Search for the cell housing the specified text and yield its (x, y) center coordinate. 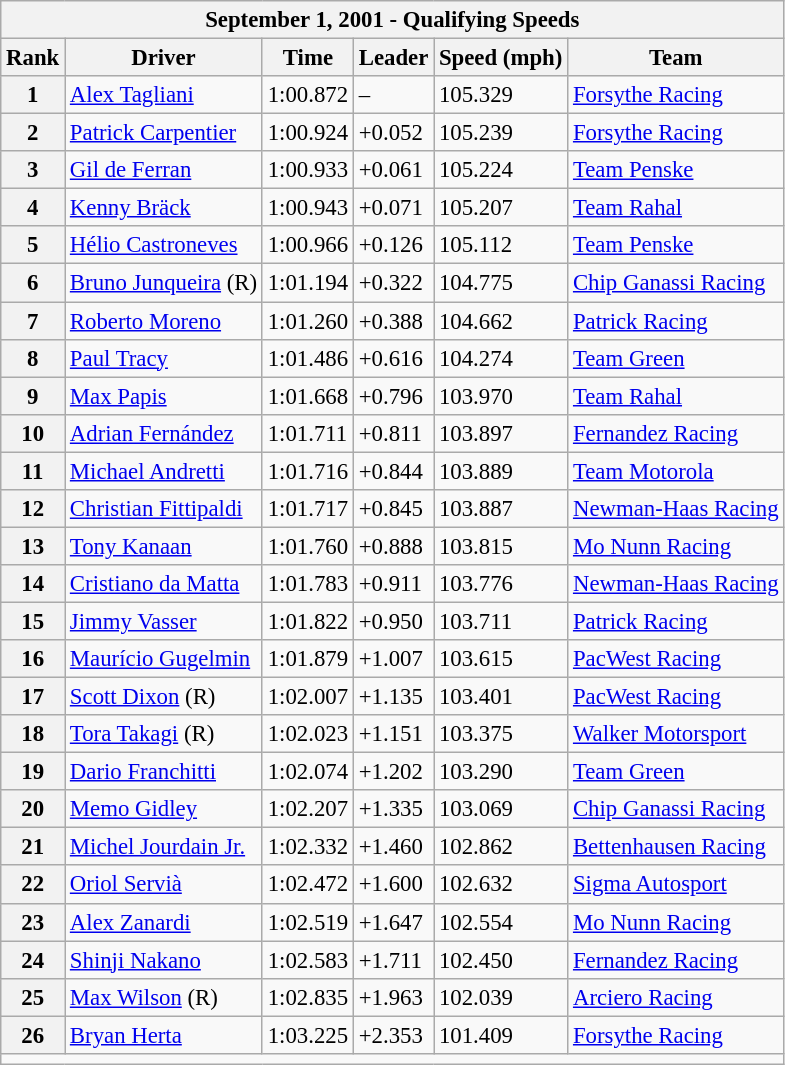
103.615 (501, 659)
+1.335 (393, 809)
12 (33, 509)
11 (33, 471)
1:01.717 (308, 509)
+0.911 (393, 584)
1:02.472 (308, 885)
Rank (33, 58)
103.970 (501, 396)
2 (33, 133)
+1.135 (393, 697)
1:00.924 (308, 133)
3 (33, 170)
102.450 (501, 960)
17 (33, 697)
1 (33, 95)
7 (33, 321)
Cristiano da Matta (164, 584)
+1.007 (393, 659)
1:01.822 (308, 621)
Sigma Autosport (676, 885)
Gil de Ferran (164, 170)
1:01.760 (308, 546)
Speed (mph) (501, 58)
103.401 (501, 697)
+0.950 (393, 621)
Driver (164, 58)
9 (33, 396)
18 (33, 734)
10 (33, 433)
Memo Gidley (164, 809)
1:01.194 (308, 283)
+1.600 (393, 885)
Leader (393, 58)
103.889 (501, 471)
1:01.783 (308, 584)
1:01.716 (308, 471)
Roberto Moreno (164, 321)
Maurício Gugelmin (164, 659)
+0.388 (393, 321)
1:02.074 (308, 772)
Christian Fittipaldi (164, 509)
1:02.207 (308, 809)
26 (33, 1035)
103.776 (501, 584)
Oriol Servià (164, 885)
1:00.966 (308, 245)
+0.061 (393, 170)
1:01.668 (308, 396)
103.290 (501, 772)
Walker Motorsport (676, 734)
103.375 (501, 734)
1:00.872 (308, 95)
+0.071 (393, 208)
5 (33, 245)
105.207 (501, 208)
103.069 (501, 809)
– (393, 95)
1:02.007 (308, 697)
103.887 (501, 509)
Adrian Fernández (164, 433)
Alex Tagliani (164, 95)
Tony Kanaan (164, 546)
105.329 (501, 95)
105.224 (501, 170)
September 1, 2001 - Qualifying Speeds (392, 20)
Max Wilson (R) (164, 997)
1:01.486 (308, 358)
1:01.260 (308, 321)
8 (33, 358)
Paul Tracy (164, 358)
+0.888 (393, 546)
16 (33, 659)
1:00.943 (308, 208)
Michel Jourdain Jr. (164, 847)
Kenny Bräck (164, 208)
1:01.879 (308, 659)
102.554 (501, 922)
Time (308, 58)
101.409 (501, 1035)
25 (33, 997)
1:03.225 (308, 1035)
1:01.711 (308, 433)
Bryan Herta (164, 1035)
15 (33, 621)
1:02.332 (308, 847)
+0.796 (393, 396)
Patrick Carpentier (164, 133)
24 (33, 960)
14 (33, 584)
105.112 (501, 245)
Michael Andretti (164, 471)
Tora Takagi (R) (164, 734)
Max Papis (164, 396)
Shinji Nakano (164, 960)
Dario Franchitti (164, 772)
102.039 (501, 997)
1:02.835 (308, 997)
+2.353 (393, 1035)
104.775 (501, 283)
+0.844 (393, 471)
Team Motorola (676, 471)
+0.126 (393, 245)
105.239 (501, 133)
103.815 (501, 546)
13 (33, 546)
Arciero Racing (676, 997)
+1.202 (393, 772)
+1.460 (393, 847)
21 (33, 847)
103.897 (501, 433)
Jimmy Vasser (164, 621)
20 (33, 809)
Bettenhausen Racing (676, 847)
6 (33, 283)
Alex Zanardi (164, 922)
103.711 (501, 621)
+1.963 (393, 997)
19 (33, 772)
+0.322 (393, 283)
+1.151 (393, 734)
4 (33, 208)
23 (33, 922)
+0.845 (393, 509)
1:02.023 (308, 734)
22 (33, 885)
+1.711 (393, 960)
+0.052 (393, 133)
104.274 (501, 358)
+0.616 (393, 358)
102.632 (501, 885)
Hélio Castroneves (164, 245)
1:02.519 (308, 922)
Team (676, 58)
+0.811 (393, 433)
104.662 (501, 321)
Scott Dixon (R) (164, 697)
+1.647 (393, 922)
1:02.583 (308, 960)
Bruno Junqueira (R) (164, 283)
102.862 (501, 847)
1:00.933 (308, 170)
